Capture the cell that displays the provided text and extract its (X, Y) central coordinate. 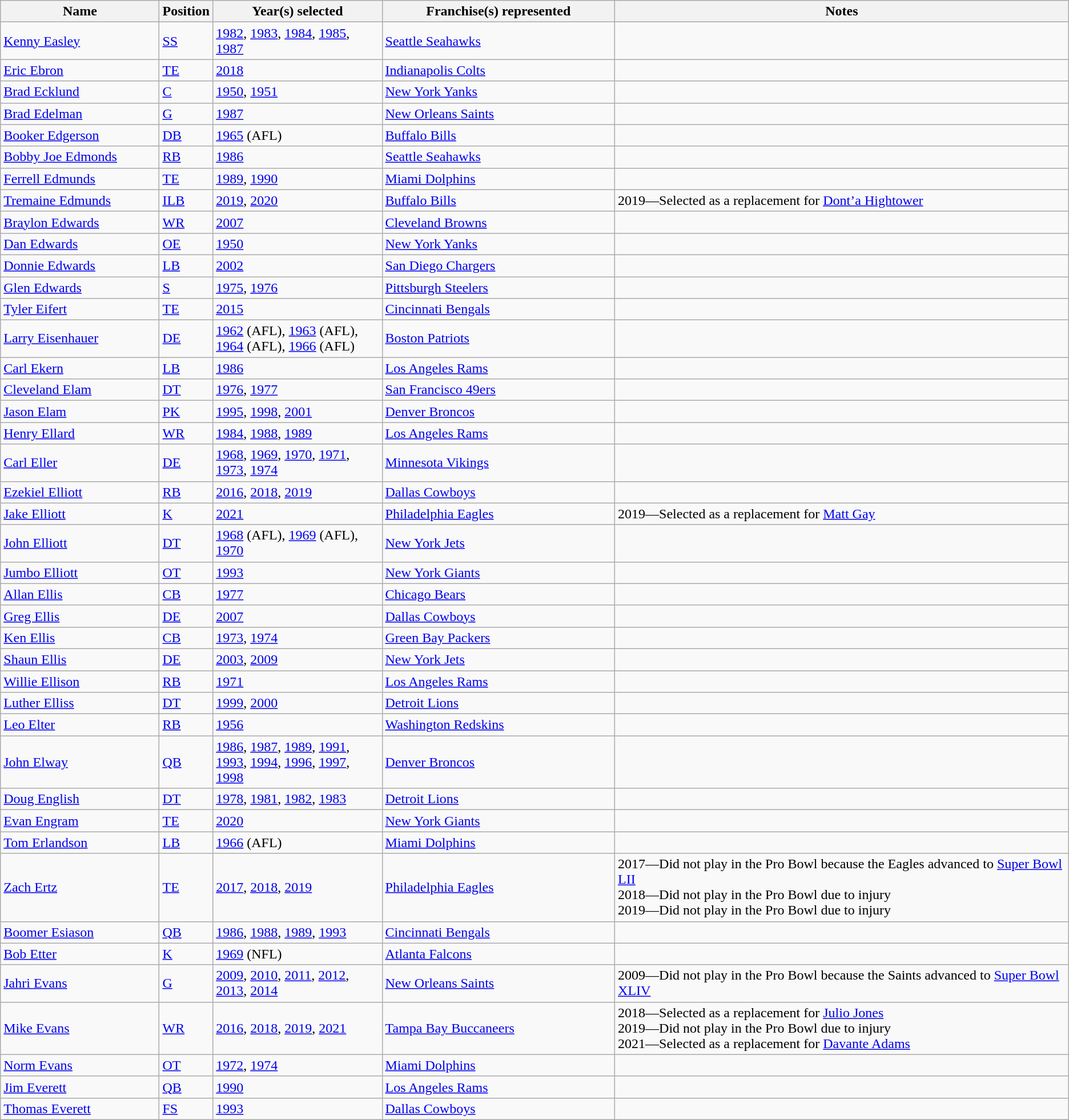
ILB (186, 200)
1975, 1976 (298, 287)
Larry Eisenhauer (80, 339)
1990 (298, 1087)
FS (186, 1109)
1987 (298, 114)
Ken Ellis (80, 638)
1999, 2000 (298, 703)
2019—Selected as a replacement for Dont’a Hightower (842, 200)
Carl Eller (80, 462)
Doug English (80, 799)
Boomer Esiason (80, 932)
Ezekiel Elliott (80, 492)
Tom Erlandson (80, 843)
Jason Elam (80, 412)
Name (80, 11)
Bob Etter (80, 954)
1989, 1990 (298, 179)
2015 (298, 309)
Ferrell Edmunds (80, 179)
Indianapolis Colts (499, 70)
OE (186, 244)
Carl Ekern (80, 368)
Cleveland Elam (80, 390)
Jake Elliott (80, 514)
1968, 1969, 1970, 1971, 1973, 1974 (298, 462)
Chicago Bears (499, 594)
Dan Edwards (80, 244)
1986, 1987, 1989, 1991, 1993, 1994, 1996, 1997, 1998 (298, 762)
PK (186, 412)
2009—Did not play in the Pro Bowl because the Saints advanced to Super Bowl XLIV (842, 983)
San Diego Chargers (499, 265)
Tyler Eifert (80, 309)
Evan Engram (80, 821)
San Francisco 49ers (499, 390)
Thomas Everett (80, 1109)
Brad Ecklund (80, 92)
Leo Elter (80, 725)
1982, 1983, 1984, 1985, 1987 (298, 41)
Braylon Edwards (80, 222)
Cleveland Browns (499, 222)
2003, 2009 (298, 659)
SS (186, 41)
Norm Evans (80, 1065)
Franchise(s) represented (499, 11)
1976, 1977 (298, 390)
Donnie Edwards (80, 265)
Notes (842, 11)
2002 (298, 265)
Jahri Evans (80, 983)
John Elway (80, 762)
1969 (NFL) (298, 954)
1986, 1988, 1989, 1993 (298, 932)
Luther Elliss (80, 703)
Year(s) selected (298, 11)
1978, 1981, 1982, 1983 (298, 799)
1973, 1974 (298, 638)
Bobby Joe Edmonds (80, 157)
2020 (298, 821)
2009, 2010, 2011, 2012, 2013, 2014 (298, 983)
Shaun Ellis (80, 659)
2018—Selected as a replacement for Julio Jones 2019—Did not play in the Pro Bowl due to injury 2021—Selected as a replacement for Davante Adams (842, 1028)
C (186, 92)
Mike Evans (80, 1028)
Zach Ertz (80, 887)
Boston Patriots (499, 339)
2021 (298, 514)
Kenny Easley (80, 41)
Position (186, 11)
1950, 1951 (298, 92)
1950 (298, 244)
Greg Ellis (80, 616)
2016, 2018, 2019, 2021 (298, 1028)
1968 (AFL), 1969 (AFL), 1970 (298, 543)
Booker Edgerson (80, 135)
1971 (298, 681)
John Elliott (80, 543)
S (186, 287)
Eric Ebron (80, 70)
2019—Selected as a replacement for Matt Gay (842, 514)
1977 (298, 594)
Jim Everett (80, 1087)
Tremaine Edmunds (80, 200)
Tampa Bay Buccaneers (499, 1028)
Green Bay Packers (499, 638)
2018 (298, 70)
1995, 1998, 2001 (298, 412)
Glen Edwards (80, 287)
1956 (298, 725)
2019, 2020 (298, 200)
Willie Ellison (80, 681)
Minnesota Vikings (499, 462)
2017, 2018, 2019 (298, 887)
DB (186, 135)
1972, 1974 (298, 1065)
Pittsburgh Steelers (499, 287)
Washington Redskins (499, 725)
2016, 2018, 2019 (298, 492)
1962 (AFL), 1963 (AFL), 1964 (AFL), 1966 (AFL) (298, 339)
Atlanta Falcons (499, 954)
Brad Edelman (80, 114)
Allan Ellis (80, 594)
1984, 1988, 1989 (298, 433)
Jumbo Elliott (80, 573)
1966 (AFL) (298, 843)
Henry Ellard (80, 433)
1965 (AFL) (298, 135)
